For the text-containing cell, return its midpoint in [x, y] coordinate format. 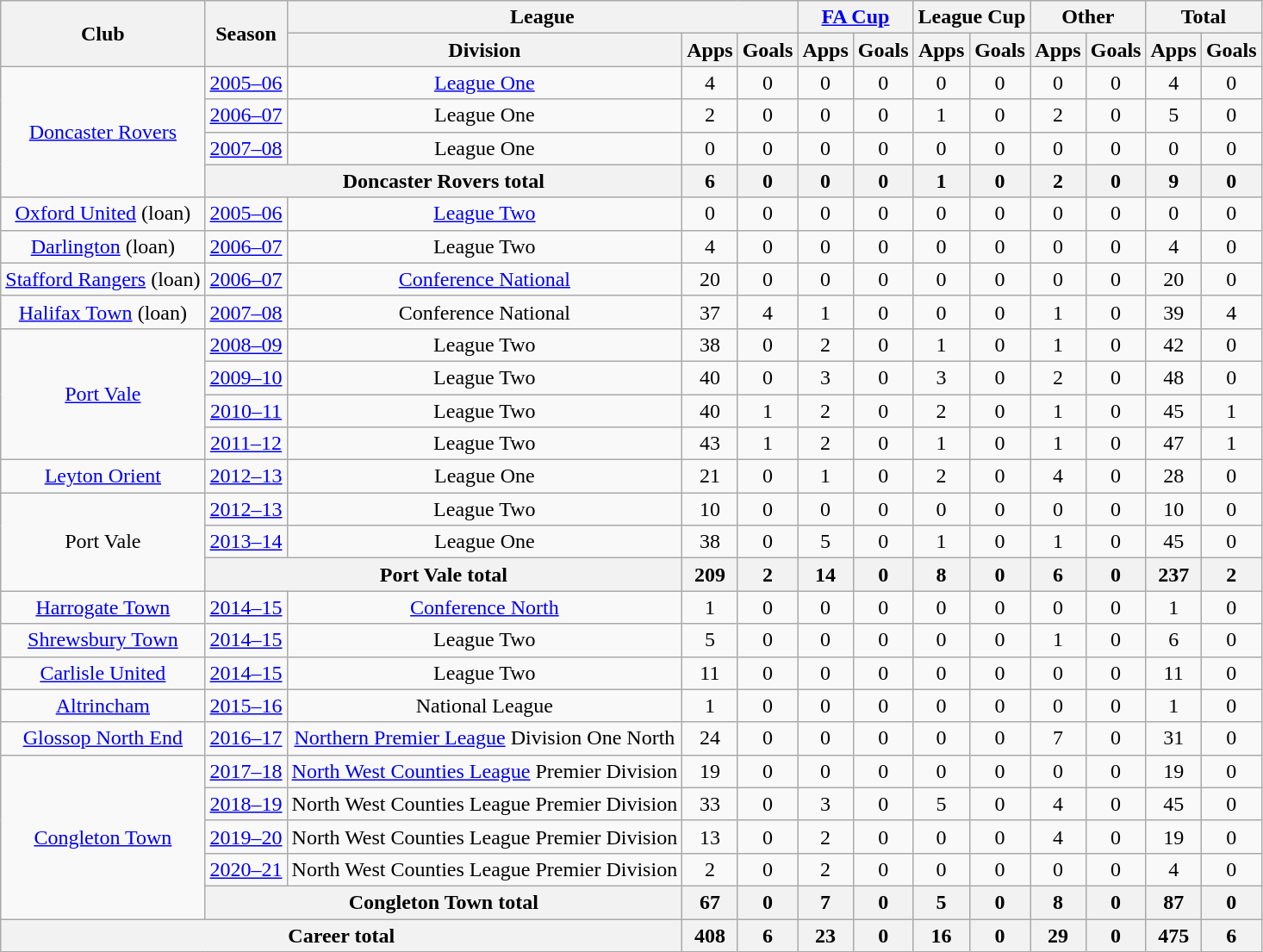
League Cup [972, 17]
2016–17 [246, 738]
2017–18 [246, 771]
48 [1173, 377]
Congleton Town total [444, 902]
Harrogate Town [103, 607]
13 [710, 837]
33 [710, 804]
Total [1204, 17]
2009–10 [246, 377]
14 [825, 575]
2015–16 [246, 706]
16 [941, 935]
Club [103, 34]
209 [710, 575]
Doncaster Rovers total [444, 181]
Altrincham [103, 706]
Halifax Town (loan) [103, 312]
37 [710, 312]
Oxford United (loan) [103, 214]
67 [710, 902]
475 [1173, 935]
FA Cup [855, 17]
Congleton Town [103, 837]
47 [1173, 444]
24 [710, 738]
9 [1173, 181]
Doncaster Rovers [103, 132]
Career total [341, 935]
42 [1173, 345]
Other [1088, 17]
Carlisle United [103, 673]
21 [710, 476]
League [543, 17]
28 [1173, 476]
2010–11 [246, 411]
29 [1058, 935]
Northern Premier League Division One North [484, 738]
2019–20 [246, 837]
408 [710, 935]
23 [825, 935]
Darlington (loan) [103, 246]
237 [1173, 575]
Stafford Rangers (loan) [103, 279]
Glossop North End [103, 738]
Division [484, 50]
43 [710, 444]
Shrewsbury Town [103, 640]
Conference North [484, 607]
Port Vale total [444, 575]
2013–14 [246, 542]
Season [246, 34]
Leyton Orient [103, 476]
87 [1173, 902]
2008–09 [246, 345]
2011–12 [246, 444]
2020–21 [246, 869]
2018–19 [246, 804]
39 [1173, 312]
31 [1173, 738]
National League [484, 706]
